Find where the given text appears and provide that cell's center as [X, Y] coordinate. 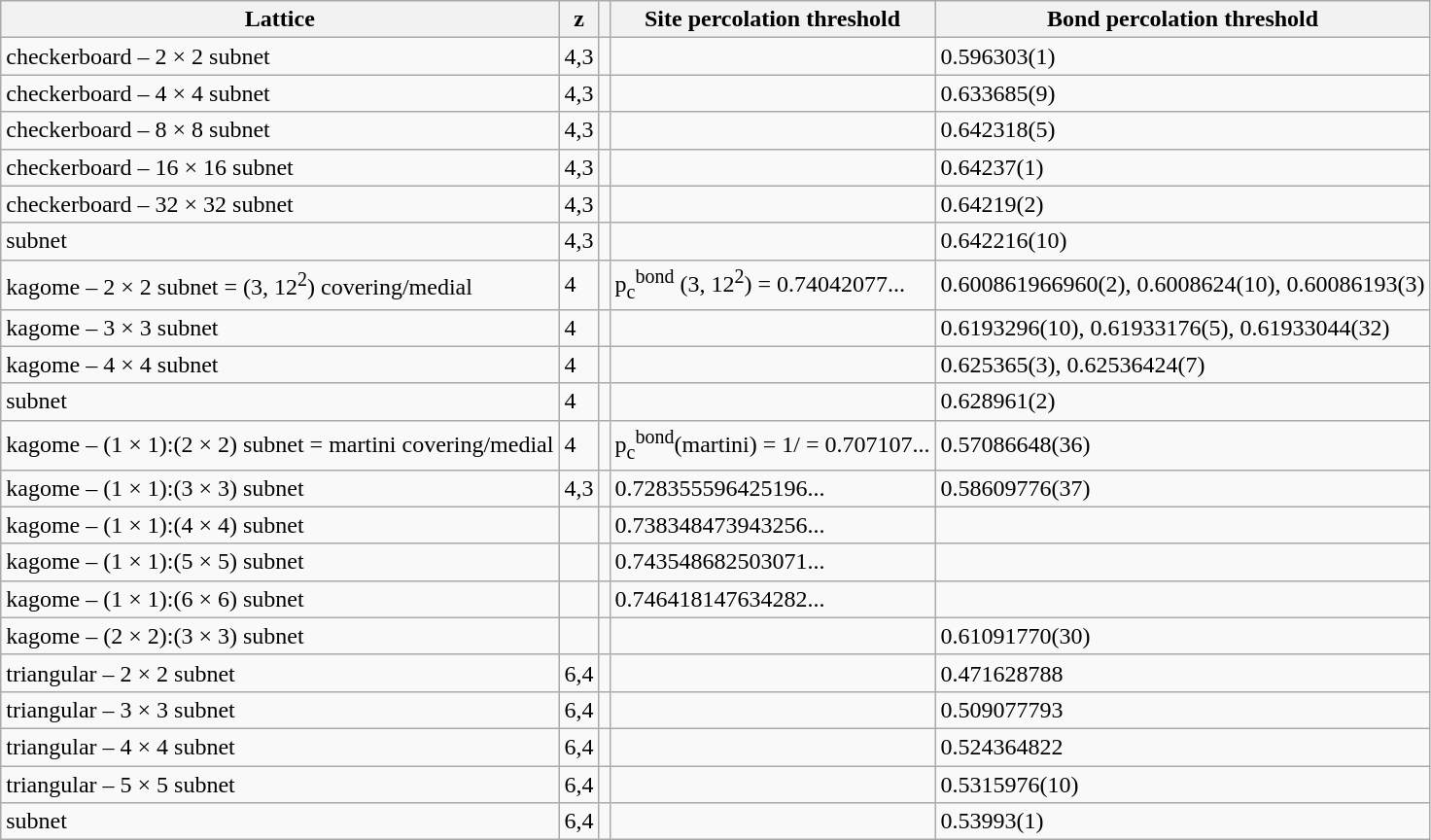
0.64219(2) [1182, 204]
0.633685(9) [1182, 93]
0.596303(1) [1182, 56]
triangular – 4 × 4 subnet [280, 747]
z [579, 19]
0.509077793 [1182, 710]
checkerboard – 16 × 16 subnet [280, 167]
0.642216(10) [1182, 241]
Site percolation threshold [772, 19]
kagome – (1 × 1):(3 × 3) subnet [280, 488]
0.746418147634282... [772, 599]
0.57086648(36) [1182, 445]
kagome – (1 × 1):(2 × 2) subnet = martini covering/medial [280, 445]
0.6193296(10), 0.61933176(5), 0.61933044(32) [1182, 328]
Bond percolation threshold [1182, 19]
Lattice [280, 19]
0.58609776(37) [1182, 488]
0.600861966960(2), 0.6008624(10), 0.60086193(3) [1182, 284]
0.524364822 [1182, 747]
kagome – (2 × 2):(3 × 3) subnet [280, 636]
kagome – (1 × 1):(6 × 6) subnet [280, 599]
0.64237(1) [1182, 167]
checkerboard – 8 × 8 subnet [280, 130]
checkerboard – 4 × 4 subnet [280, 93]
0.743548682503071... [772, 562]
kagome – 3 × 3 subnet [280, 328]
kagome – 4 × 4 subnet [280, 365]
0.625365(3), 0.62536424(7) [1182, 365]
kagome – (1 × 1):(4 × 4) subnet [280, 525]
0.61091770(30) [1182, 636]
triangular – 5 × 5 subnet [280, 785]
pcbond (3, 122) = 0.74042077... [772, 284]
triangular – 2 × 2 subnet [280, 673]
triangular – 3 × 3 subnet [280, 710]
0.642318(5) [1182, 130]
checkerboard – 32 × 32 subnet [280, 204]
0.53993(1) [1182, 822]
0.471628788 [1182, 673]
0.5315976(10) [1182, 785]
kagome – (1 × 1):(5 × 5) subnet [280, 562]
0.728355596425196... [772, 488]
0.628961(2) [1182, 402]
kagome – 2 × 2 subnet = (3, 122) covering/medial [280, 284]
pcbond(martini) = 1/ = 0.707107... [772, 445]
0.738348473943256... [772, 525]
checkerboard – 2 × 2 subnet [280, 56]
